Return the (X, Y) coordinate for the center point of the cell that contains the specified text.  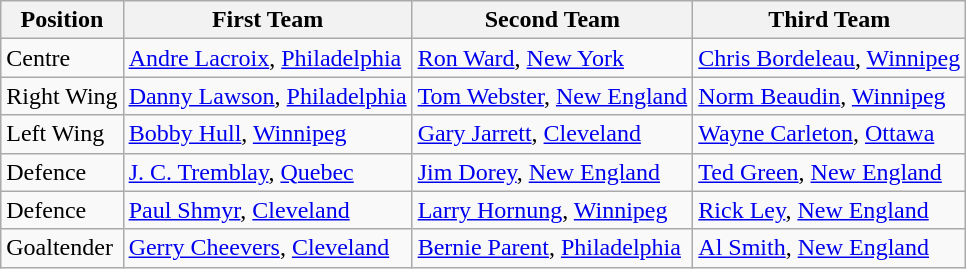
Goaltender (62, 248)
Tom Webster, New England (552, 96)
Rick Ley, New England (830, 210)
Paul Shmyr, Cleveland (268, 210)
Bernie Parent, Philadelphia (552, 248)
Chris Bordeleau, Winnipeg (830, 58)
Jim Dorey, New England (552, 172)
Right Wing (62, 96)
First Team (268, 20)
Bobby Hull, Winnipeg (268, 134)
Gary Jarrett, Cleveland (552, 134)
Andre Lacroix, Philadelphia (268, 58)
Wayne Carleton, Ottawa (830, 134)
Larry Hornung, Winnipeg (552, 210)
Al Smith, New England (830, 248)
Danny Lawson, Philadelphia (268, 96)
Norm Beaudin, Winnipeg (830, 96)
Ted Green, New England (830, 172)
Ron Ward, New York (552, 58)
J. C. Tremblay, Quebec (268, 172)
Second Team (552, 20)
Gerry Cheevers, Cleveland (268, 248)
Third Team (830, 20)
Left Wing (62, 134)
Position (62, 20)
Centre (62, 58)
